Provide the [X, Y] coordinate of the cell's center where the given text is located.  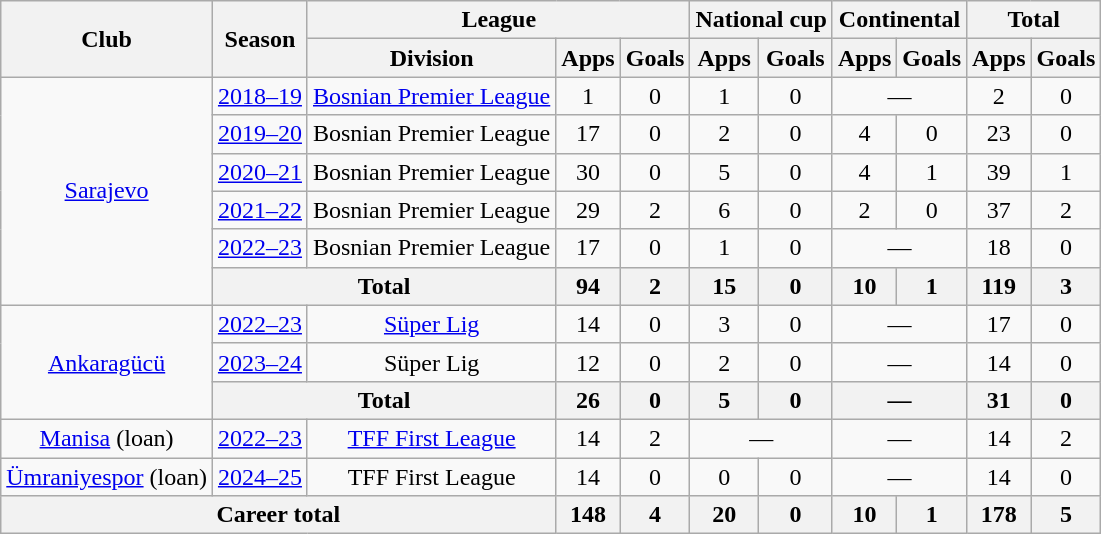
37 [999, 210]
39 [999, 172]
29 [588, 210]
30 [588, 172]
2023–24 [260, 362]
119 [999, 286]
2019–20 [260, 134]
26 [588, 400]
6 [724, 210]
18 [999, 248]
20 [724, 515]
148 [588, 515]
National cup [761, 20]
2021–22 [260, 210]
2018–19 [260, 96]
Continental [899, 20]
Club [107, 39]
Division [431, 58]
Ankaragücü [107, 362]
15 [724, 286]
Ümraniyespor (loan) [107, 477]
Career total [278, 515]
31 [999, 400]
23 [999, 134]
178 [999, 515]
Manisa (loan) [107, 438]
Season [260, 39]
2024–25 [260, 477]
League [498, 20]
94 [588, 286]
12 [588, 362]
Sarajevo [107, 191]
2020–21 [260, 172]
